From the cell containing the given text, extract its center point as (X, Y) coordinate. 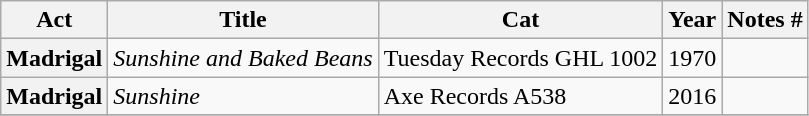
2016 (692, 96)
Title (243, 20)
Sunshine and Baked Beans (243, 58)
Year (692, 20)
Cat (520, 20)
Axe Records A538 (520, 96)
1970 (692, 58)
Notes # (765, 20)
Tuesday Records GHL 1002 (520, 58)
Act (54, 20)
Sunshine (243, 96)
